Locate the cell with the specified text and output its [x, y] center coordinate. 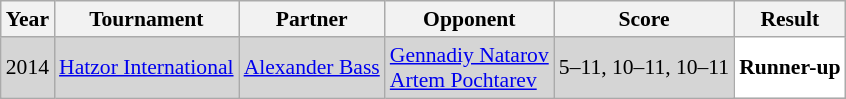
Year [28, 19]
5–11, 10–11, 10–11 [644, 68]
Opponent [470, 19]
Score [644, 19]
Runner-up [790, 68]
Tournament [146, 19]
2014 [28, 68]
Hatzor International [146, 68]
Partner [312, 19]
Gennadiy Natarov Artem Pochtarev [470, 68]
Alexander Bass [312, 68]
Result [790, 19]
